Pinpoint the cell where the given text exists, returning its [X, Y] midpoint coordinate. 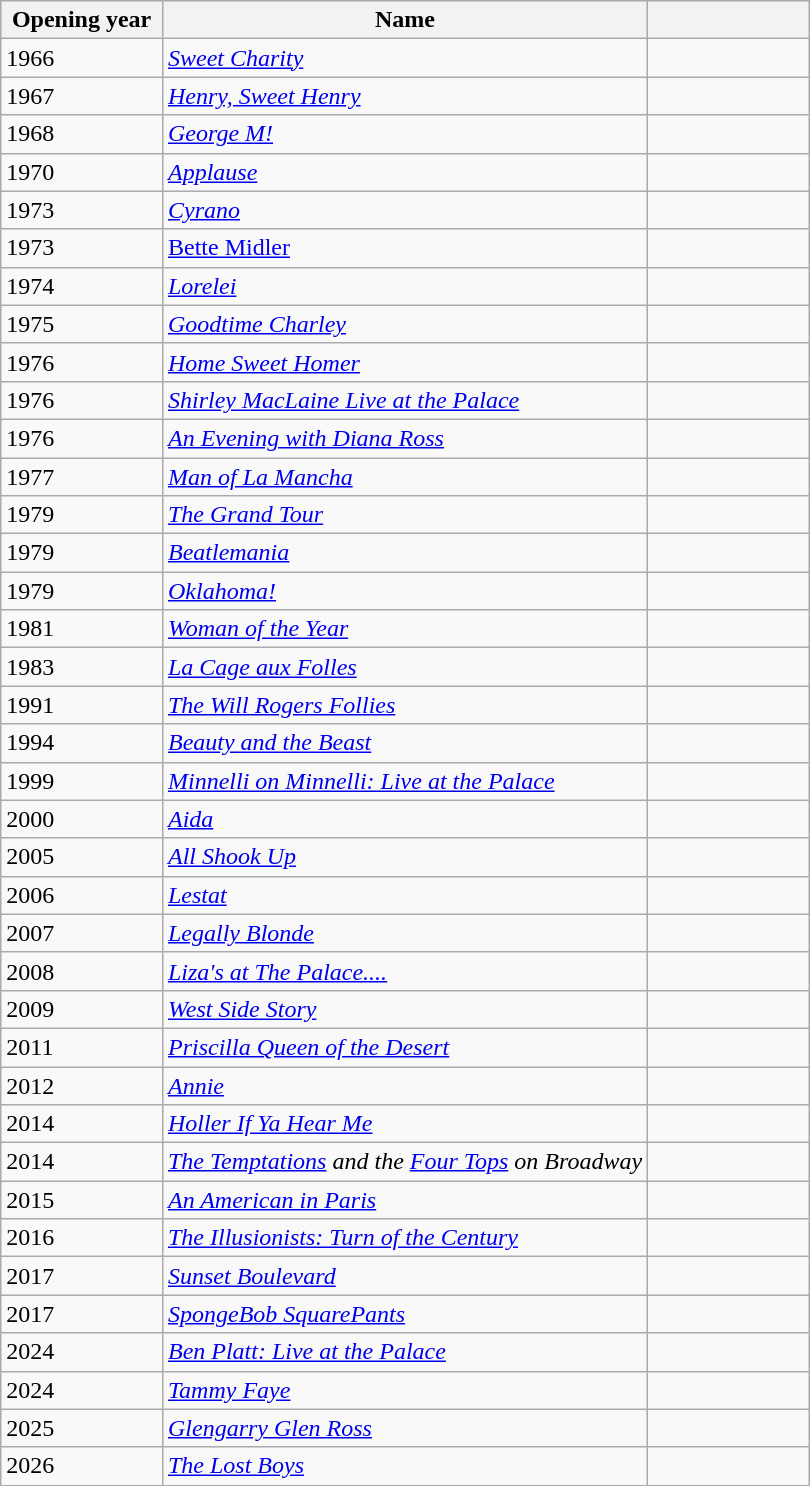
1981 [82, 629]
Shirley MacLaine Live at the Palace [404, 400]
1966 [82, 58]
SpongeBob SquarePants [404, 1314]
2026 [82, 1466]
1975 [82, 324]
1991 [82, 705]
1967 [82, 96]
1970 [82, 172]
Bette Midler [404, 248]
Lorelei [404, 286]
1999 [82, 781]
The Grand Tour [404, 515]
2009 [82, 1009]
Annie [404, 1085]
2025 [82, 1428]
Ben Platt: Live at the Palace [404, 1352]
Goodtime Charley [404, 324]
2008 [82, 971]
George M! [404, 134]
Legally Blonde [404, 933]
2007 [82, 933]
Applause [404, 172]
Sweet Charity [404, 58]
Opening year [82, 20]
Beatlemania [404, 553]
Woman of the Year [404, 629]
An Evening with Diana Ross [404, 438]
1977 [82, 477]
1974 [82, 286]
2012 [82, 1085]
The Will Rogers Follies [404, 705]
Liza's at The Palace.... [404, 971]
West Side Story [404, 1009]
2011 [82, 1047]
La Cage aux Folles [404, 667]
Aida [404, 819]
2016 [82, 1238]
Glengarry Glen Ross [404, 1428]
All Shook Up [404, 857]
The Lost Boys [404, 1466]
Name [404, 20]
2005 [82, 857]
Priscilla Queen of the Desert [404, 1047]
Oklahoma! [404, 591]
Beauty and the Beast [404, 743]
Tammy Faye [404, 1390]
The Temptations and the Four Tops on Broadway [404, 1162]
An American in Paris [404, 1200]
2015 [82, 1200]
The Illusionists: Turn of the Century [404, 1238]
Sunset Boulevard [404, 1276]
2006 [82, 895]
Cyrano [404, 210]
2000 [82, 819]
Home Sweet Homer [404, 362]
Henry, Sweet Henry [404, 96]
Man of La Mancha [404, 477]
1983 [82, 667]
Minnelli on Minnelli: Live at the Palace [404, 781]
1968 [82, 134]
1994 [82, 743]
Lestat [404, 895]
Holler If Ya Hear Me [404, 1124]
